Capture the cell that displays the provided text and extract its [X, Y] central coordinate. 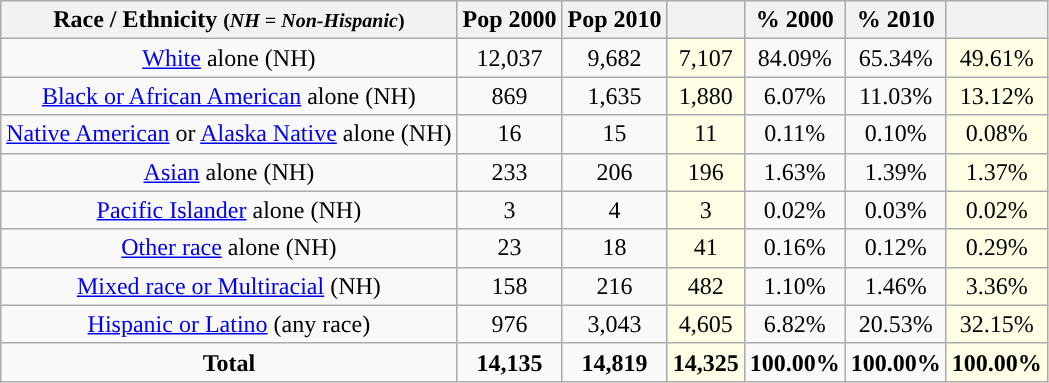
0.12% [896, 248]
7,107 [706, 58]
6.82% [794, 324]
6.07% [794, 96]
9,682 [614, 58]
11.03% [896, 96]
49.61% [996, 58]
20.53% [896, 324]
Hispanic or Latino (any race) [229, 324]
Pacific Islander alone (NH) [229, 210]
233 [510, 172]
13.12% [996, 96]
3,043 [614, 324]
Native American or Alaska Native alone (NH) [229, 134]
65.34% [896, 58]
Pop 2000 [510, 20]
1,880 [706, 96]
1.39% [896, 172]
Other race alone (NH) [229, 248]
32.15% [996, 324]
1.46% [896, 286]
White alone (NH) [229, 58]
18 [614, 248]
% 2010 [896, 20]
Race / Ethnicity (NH = Non-Hispanic) [229, 20]
976 [510, 324]
84.09% [794, 58]
1.37% [996, 172]
3.36% [996, 286]
14,325 [706, 362]
0.03% [896, 210]
4 [614, 210]
0.10% [896, 134]
16 [510, 134]
216 [614, 286]
Total [229, 362]
14,135 [510, 362]
11 [706, 134]
% 2000 [794, 20]
23 [510, 248]
1.10% [794, 286]
Asian alone (NH) [229, 172]
0.16% [794, 248]
14,819 [614, 362]
41 [706, 248]
158 [510, 286]
12,037 [510, 58]
4,605 [706, 324]
196 [706, 172]
15 [614, 134]
0.08% [996, 134]
206 [614, 172]
869 [510, 96]
0.29% [996, 248]
Pop 2010 [614, 20]
Black or African American alone (NH) [229, 96]
0.11% [794, 134]
1,635 [614, 96]
482 [706, 286]
1.63% [794, 172]
Mixed race or Multiracial (NH) [229, 286]
